Scan for the cell matching the given text and deliver its [X, Y] coordinate at center. 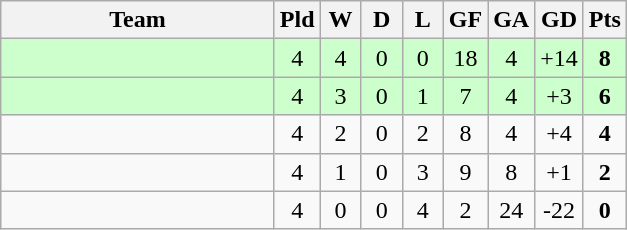
6 [604, 96]
GD [560, 20]
9 [465, 172]
GA [512, 20]
GF [465, 20]
+3 [560, 96]
18 [465, 58]
D [382, 20]
+14 [560, 58]
-22 [560, 210]
+4 [560, 134]
Pld [297, 20]
Pts [604, 20]
+1 [560, 172]
24 [512, 210]
7 [465, 96]
L [422, 20]
Team [138, 20]
W [340, 20]
